Output the (X, Y) coordinate of the center of the cell containing the given text.  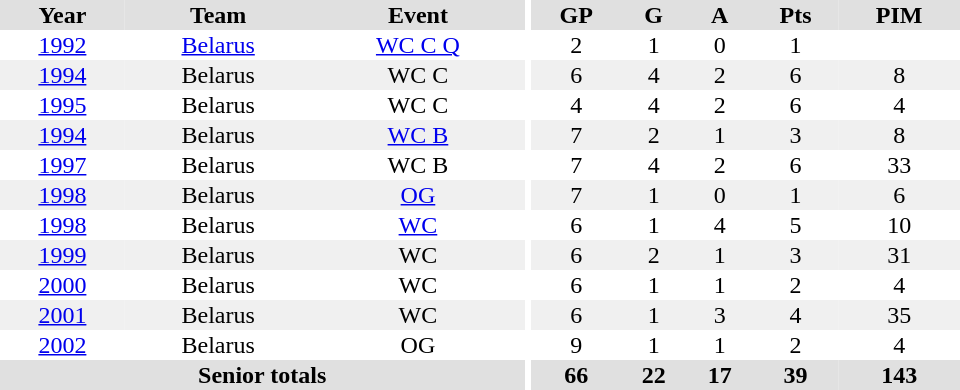
66 (576, 375)
Event (418, 15)
5 (796, 225)
2002 (62, 345)
A (720, 15)
PIM (899, 15)
1992 (62, 45)
2001 (62, 315)
Senior totals (262, 375)
Pts (796, 15)
1997 (62, 165)
1995 (62, 105)
9 (576, 345)
35 (899, 315)
33 (899, 165)
Team (218, 15)
WC C Q (418, 45)
22 (654, 375)
1999 (62, 255)
143 (899, 375)
2000 (62, 285)
Year (62, 15)
31 (899, 255)
GP (576, 15)
G (654, 15)
39 (796, 375)
17 (720, 375)
10 (899, 225)
